Determine the [X, Y] coordinate at the center of the cell enclosing the given text.  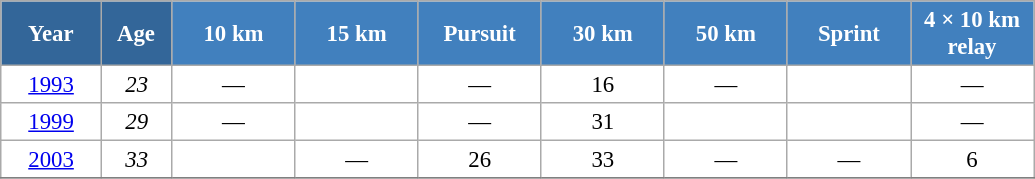
16 [602, 85]
23 [136, 85]
29 [136, 122]
1993 [52, 85]
2003 [52, 160]
31 [602, 122]
26 [480, 160]
Year [52, 34]
Age [136, 34]
6 [972, 160]
Sprint [848, 34]
30 km [602, 34]
50 km [726, 34]
4 × 10 km relay [972, 34]
Pursuit [480, 34]
10 km [234, 34]
1999 [52, 122]
15 km [356, 34]
